Identify which cell holds the provided text, then report its (X, Y) central coordinate. 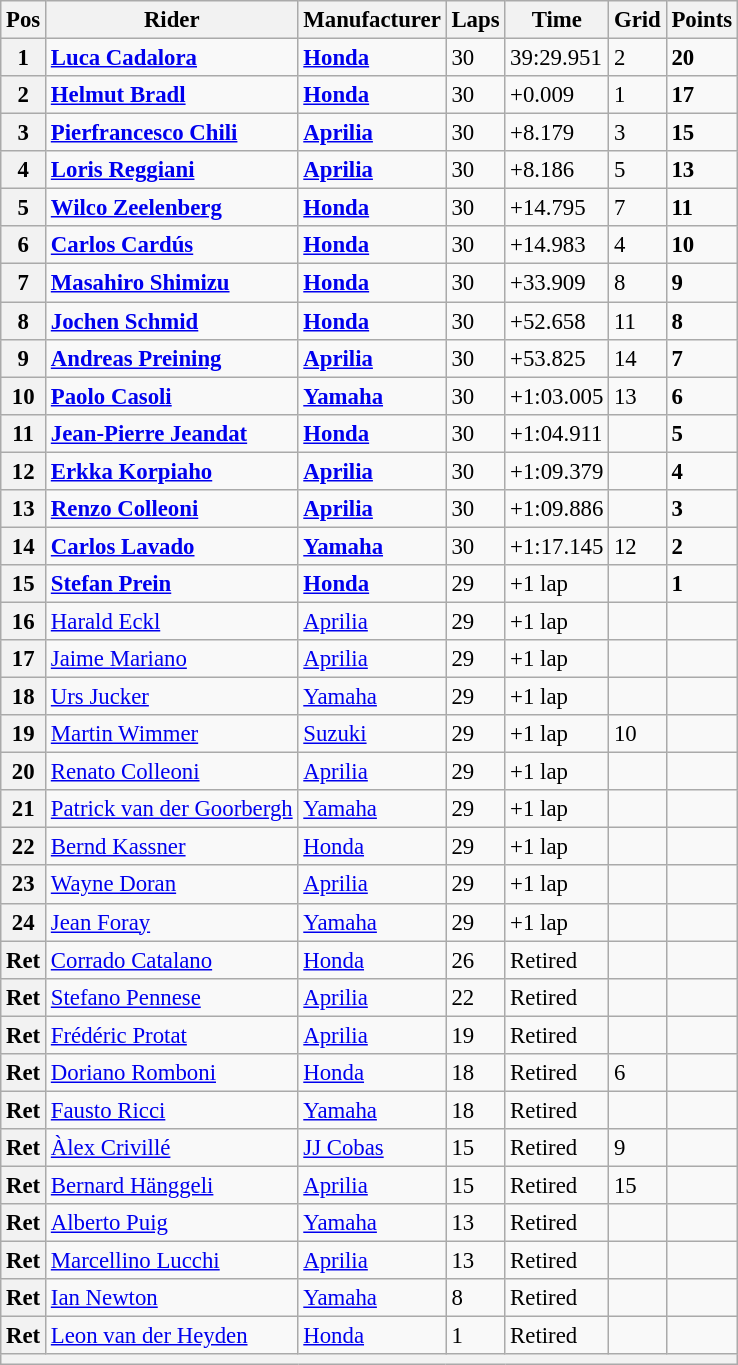
+33.909 (557, 283)
Suzuki (372, 734)
Stefan Prein (172, 584)
Àlex Crivillé (172, 1148)
Pierfrancesco Chili (172, 133)
Carlos Lavado (172, 546)
+1:09.379 (557, 471)
Andreas Preining (172, 358)
Masahiro Shimizu (172, 283)
Stefano Pennese (172, 997)
Martin Wimmer (172, 734)
Renzo Colleoni (172, 509)
Wilco Zeelenberg (172, 208)
Marcellino Lucchi (172, 1261)
Carlos Cardús (172, 245)
Time (557, 20)
+1:09.886 (557, 509)
Manufacturer (372, 20)
Jean-Pierre Jeandat (172, 433)
Ian Newton (172, 1298)
Erkka Korpiaho (172, 471)
Points (702, 20)
Doriano Romboni (172, 1073)
Fausto Ricci (172, 1110)
Corrado Catalano (172, 960)
+8.186 (557, 170)
Frédéric Protat (172, 1035)
+1:03.005 (557, 396)
Pos (24, 20)
Wayne Doran (172, 885)
Jean Foray (172, 922)
21 (24, 809)
+52.658 (557, 321)
Luca Cadalora (172, 58)
Helmut Bradl (172, 95)
26 (476, 960)
+14.795 (557, 208)
Laps (476, 20)
+53.825 (557, 358)
Harald Eckl (172, 621)
Jochen Schmid (172, 321)
Jaime Mariano (172, 659)
+14.983 (557, 245)
16 (24, 621)
JJ Cobas (372, 1148)
Patrick van der Goorbergh (172, 809)
Urs Jucker (172, 697)
Renato Colleoni (172, 772)
+0.009 (557, 95)
Leon van der Heyden (172, 1336)
Rider (172, 20)
Alberto Puig (172, 1223)
24 (24, 922)
23 (24, 885)
39:29.951 (557, 58)
+1:04.911 (557, 433)
Grid (638, 20)
Bernard Hänggeli (172, 1185)
Paolo Casoli (172, 396)
+1:17.145 (557, 546)
Loris Reggiani (172, 170)
Bernd Kassner (172, 847)
+8.179 (557, 133)
